Detect which cell encompasses the target text, then output its (x, y) center coordinate. 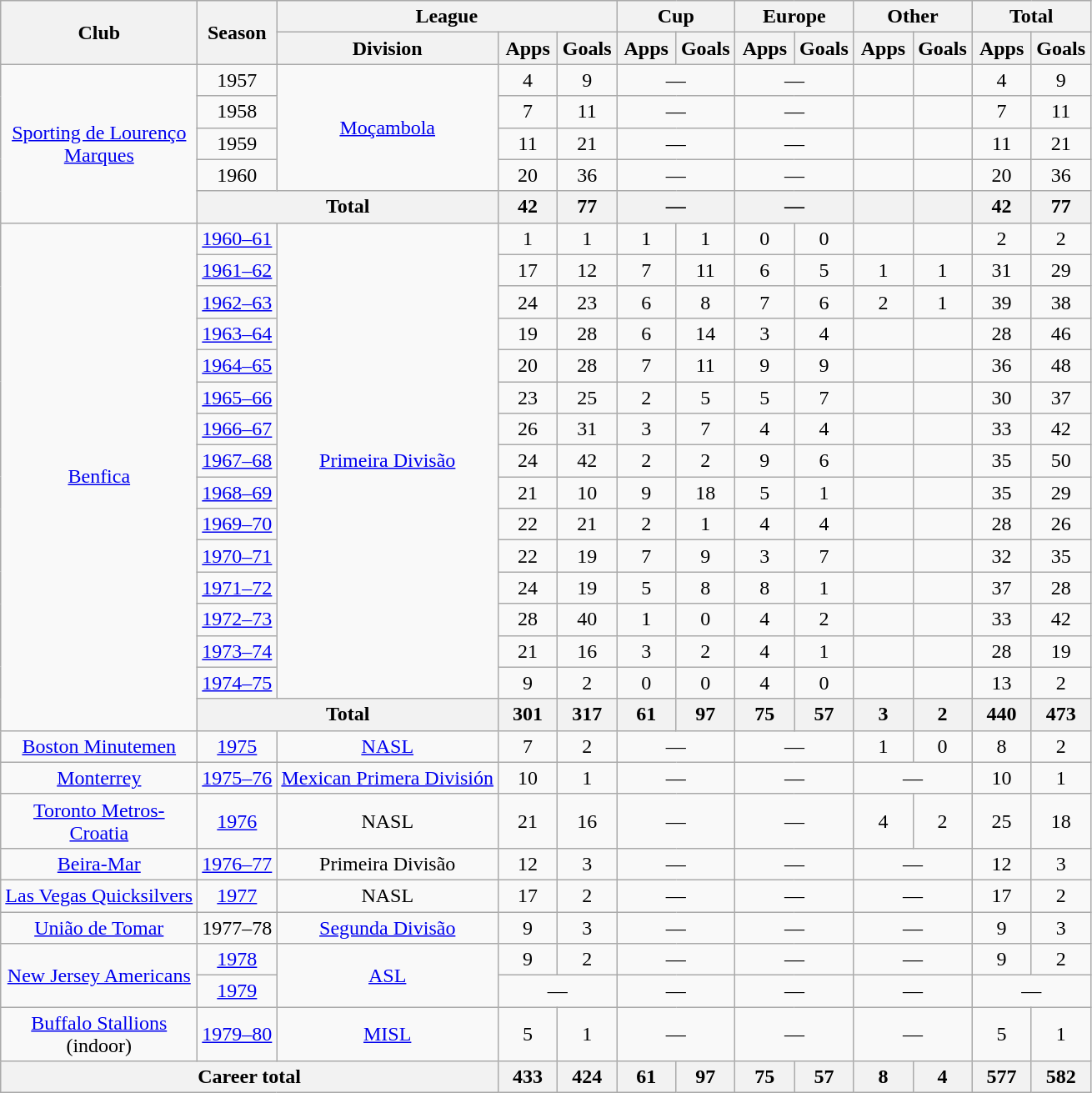
1977–78 (237, 928)
União de Tomar (99, 928)
14 (705, 333)
New Jersey Americans (99, 975)
Monterrey (99, 778)
1978 (237, 960)
1972–73 (237, 619)
1975–76 (237, 778)
46 (1060, 333)
Toronto Metros-Croatia (99, 820)
ASL (388, 975)
13 (1002, 683)
1961–62 (237, 270)
424 (587, 1077)
440 (1002, 714)
1971–72 (237, 588)
Europe (794, 17)
30 (1002, 398)
577 (1002, 1077)
Buffalo Stallions (indoor) (99, 1034)
Club (99, 33)
50 (1060, 461)
1959 (237, 143)
1958 (237, 112)
48 (1060, 365)
582 (1060, 1077)
1974–75 (237, 683)
Cup (676, 17)
Las Vegas Quicksilvers (99, 895)
Boston Minutemen (99, 746)
1966–67 (237, 429)
League (447, 17)
1962–63 (237, 302)
38 (1060, 302)
Division (388, 48)
Other (913, 17)
1976 (237, 820)
301 (528, 714)
Career total (250, 1077)
1969–70 (237, 524)
1979 (237, 991)
1964–65 (237, 365)
1967–68 (237, 461)
Sporting de LourençoMarques (99, 143)
Benfica (99, 477)
39 (1002, 302)
Season (237, 33)
1960 (237, 175)
1975 (237, 746)
32 (1002, 556)
Segunda Divisão (388, 928)
1977 (237, 895)
473 (1060, 714)
1970–71 (237, 556)
433 (528, 1077)
Mexican Primera División (388, 778)
Moçambola (388, 128)
Beira-Mar (99, 864)
1976–77 (237, 864)
MISL (388, 1034)
1968–69 (237, 493)
1979–80 (237, 1034)
1957 (237, 80)
1965–66 (237, 398)
1973–74 (237, 651)
40 (587, 619)
1960–61 (237, 238)
317 (587, 714)
1963–64 (237, 333)
